Find where the given text appears and provide that cell's center as (X, Y) coordinate. 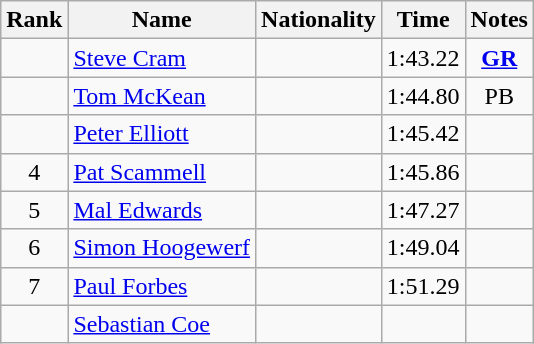
Tom McKean (162, 96)
Mal Edwards (162, 210)
Notes (499, 20)
Name (162, 20)
Time (423, 20)
Rank (34, 20)
Peter Elliott (162, 134)
1:44.80 (423, 96)
Pat Scammell (162, 172)
Nationality (319, 20)
1:47.27 (423, 210)
Steve Cram (162, 58)
Simon Hoogewerf (162, 248)
1:51.29 (423, 286)
5 (34, 210)
7 (34, 286)
1:43.22 (423, 58)
GR (499, 58)
4 (34, 172)
PB (499, 96)
1:45.42 (423, 134)
Sebastian Coe (162, 324)
Paul Forbes (162, 286)
1:45.86 (423, 172)
6 (34, 248)
1:49.04 (423, 248)
